Capture the cell that displays the provided text and extract its (X, Y) central coordinate. 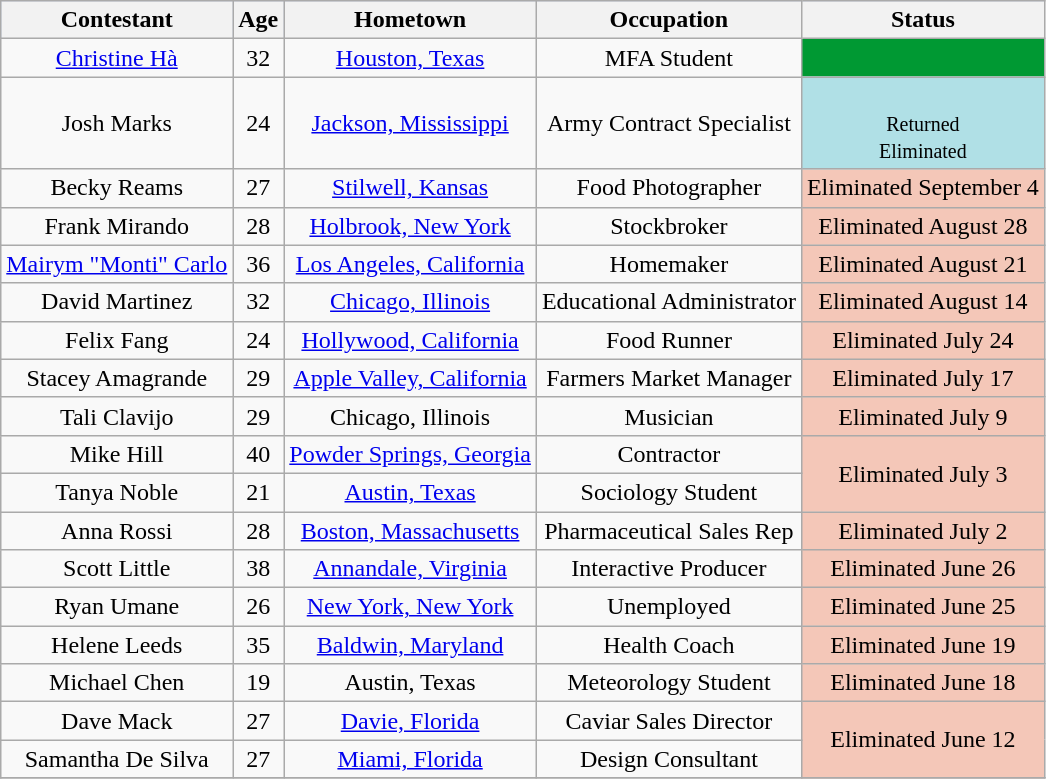
Stilwell, Kansas (410, 188)
Los Angeles, California (410, 264)
Homemaker (668, 264)
Eliminated July 9 (922, 416)
Becky Reams (117, 188)
Mike Hill (117, 454)
Miami, Florida (410, 759)
Powder Springs, Georgia (410, 454)
Status (922, 20)
Health Coach (668, 645)
MFA Student (668, 58)
Hollywood, California (410, 340)
Unemployed (668, 607)
Jackson, Mississippi (410, 123)
Josh Marks (117, 123)
Eliminated June 19 (922, 645)
Caviar Sales Director (668, 721)
40 (258, 454)
Contestant (117, 20)
Occupation (668, 20)
35 (258, 645)
21 (258, 492)
Scott Little (117, 569)
Farmers Market Manager (668, 378)
Pharmaceutical Sales Rep (668, 531)
Felix Fang (117, 340)
Dave Mack (117, 721)
Boston, Massachusetts (410, 531)
Anna Rossi (117, 531)
Ryan Umane (117, 607)
Returned Eliminated (922, 123)
Eliminated June 18 (922, 683)
Hometown (410, 20)
Eliminated August 28 (922, 226)
Army Contract Specialist (668, 123)
Musician (668, 416)
Design Consultant (668, 759)
Eliminated July 24 (922, 340)
Annandale, Virginia (410, 569)
Meteorology Student (668, 683)
Davie, Florida (410, 721)
Tanya Noble (117, 492)
Helene Leeds (117, 645)
36 (258, 264)
Stacey Amagrande (117, 378)
Stockbroker (668, 226)
David Martinez (117, 302)
Eliminated August 14 (922, 302)
Houston, Texas (410, 58)
Eliminated June 26 (922, 569)
38 (258, 569)
Michael Chen (117, 683)
Eliminated June 25 (922, 607)
Age (258, 20)
Eliminated September 4 (922, 188)
26 (258, 607)
Apple Valley, California (410, 378)
19 (258, 683)
Eliminated July 3 (922, 473)
Baldwin, Maryland (410, 645)
Holbrook, New York (410, 226)
Eliminated July 17 (922, 378)
Eliminated June 12 (922, 740)
Contractor (668, 454)
Sociology Student (668, 492)
Food Runner (668, 340)
Food Photographer (668, 188)
Samantha De Silva (117, 759)
Tali Clavijo (117, 416)
Mairym "Monti" Carlo (117, 264)
Eliminated July 2 (922, 531)
New York, New York (410, 607)
Frank Mirando (117, 226)
Christine Hà (117, 58)
Educational Administrator (668, 302)
Interactive Producer (668, 569)
Eliminated August 21 (922, 264)
